From the cell containing the given text, extract its center point as [X, Y] coordinate. 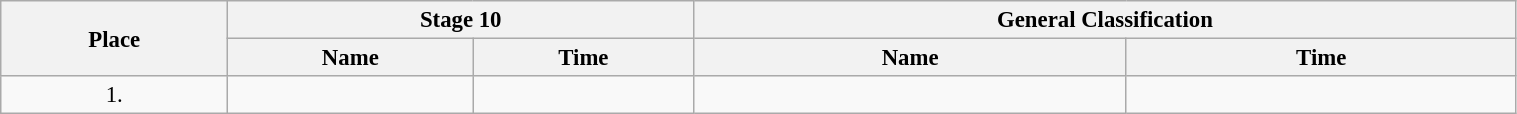
General Classification [1105, 20]
Place [114, 38]
1. [114, 95]
Stage 10 [461, 20]
